Extract the (x, y) coordinate from the center of the cell holding the provided text.  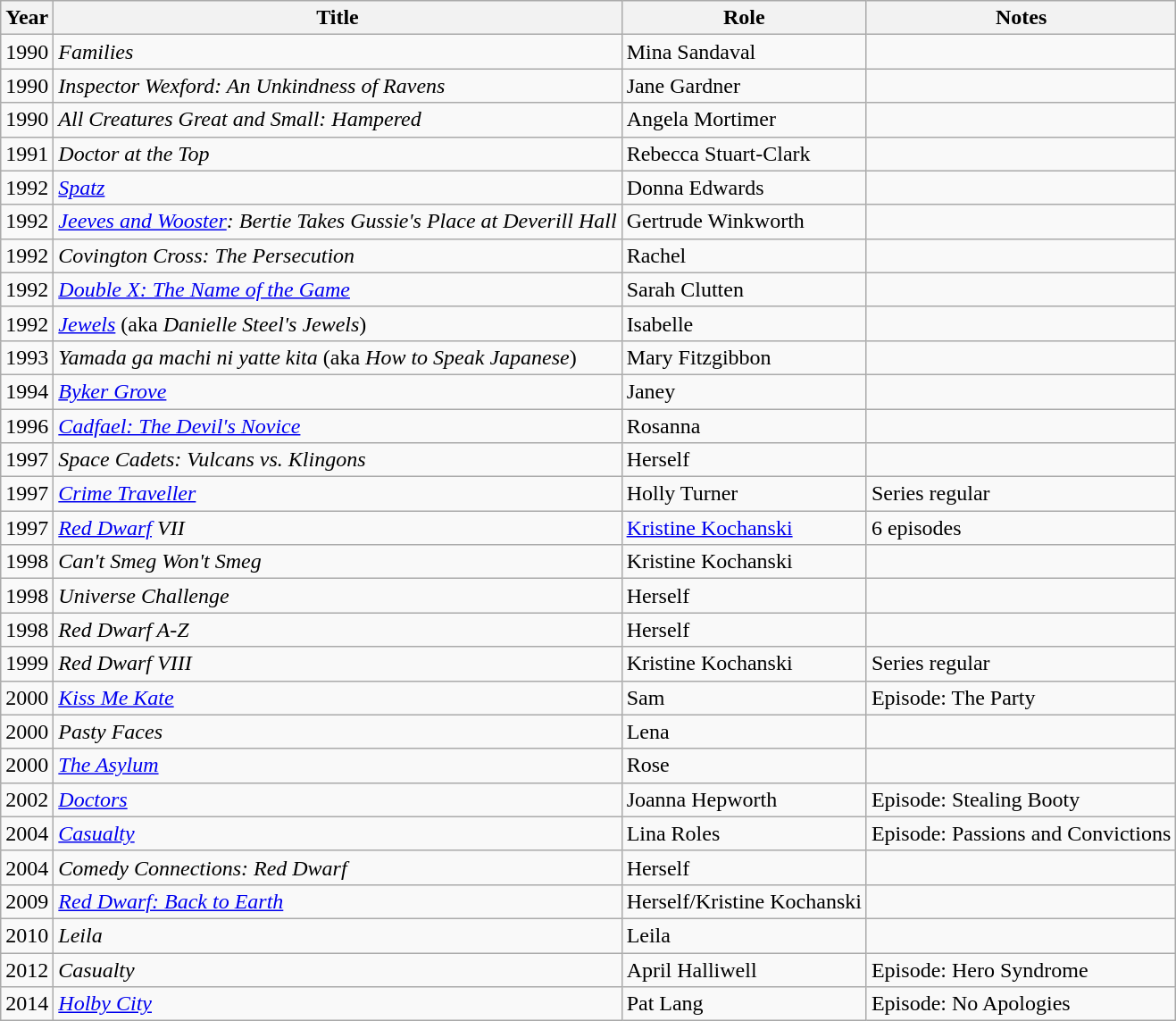
Angela Mortimer (744, 120)
Episode: The Party (1021, 698)
Families (338, 52)
Space Cadets: Vulcans vs. Klingons (338, 460)
Lena (744, 732)
Episode: Stealing Booty (1021, 799)
Covington Cross: The Persecution (338, 255)
Holly Turner (744, 494)
Joanna Hepworth (744, 799)
1993 (27, 357)
1996 (27, 426)
Episode: Hero Syndrome (1021, 969)
Inspector Wexford: An Unkindness of Ravens (338, 86)
Crime Traveller (338, 494)
Universe Challenge (338, 596)
Double X: The Name of the Game (338, 289)
Janey (744, 391)
2014 (27, 1004)
Lina Roles (744, 833)
Jeeves and Wooster: Bertie Takes Gussie's Place at Deverill Hall (338, 222)
Notes (1021, 18)
Rosanna (744, 426)
Rachel (744, 255)
Pat Lang (744, 1004)
1999 (27, 664)
Pasty Faces (338, 732)
Title (338, 18)
Isabelle (744, 323)
Doctor at the Top (338, 154)
April Halliwell (744, 969)
Mary Fitzgibbon (744, 357)
Red Dwarf VII (338, 528)
Rose (744, 766)
Episode: No Apologies (1021, 1004)
Herself/Kristine Kochanski (744, 901)
The Asylum (338, 766)
2012 (27, 969)
Doctors (338, 799)
1991 (27, 154)
Cadfael: The Devil's Novice (338, 426)
Jane Gardner (744, 86)
Jewels (aka Danielle Steel's Jewels) (338, 323)
Role (744, 18)
All Creatures Great and Small: Hampered (338, 120)
Rebecca Stuart-Clark (744, 154)
6 episodes (1021, 528)
2010 (27, 935)
Red Dwarf: Back to Earth (338, 901)
Spatz (338, 188)
Episode: Passions and Convictions (1021, 833)
Comedy Connections: Red Dwarf (338, 867)
1994 (27, 391)
Byker Grove (338, 391)
Holby City (338, 1004)
Sam (744, 698)
Donna Edwards (744, 188)
2002 (27, 799)
Yamada ga machi ni yatte kita (aka How to Speak Japanese) (338, 357)
Year (27, 18)
Mina Sandaval (744, 52)
Can't Smeg Won't Smeg (338, 562)
Red Dwarf A-Z (338, 630)
Sarah Clutten (744, 289)
2009 (27, 901)
Gertrude Winkworth (744, 222)
Kiss Me Kate (338, 698)
Red Dwarf VIII (338, 664)
